Find where the given text appears and provide that cell's center as [x, y] coordinate. 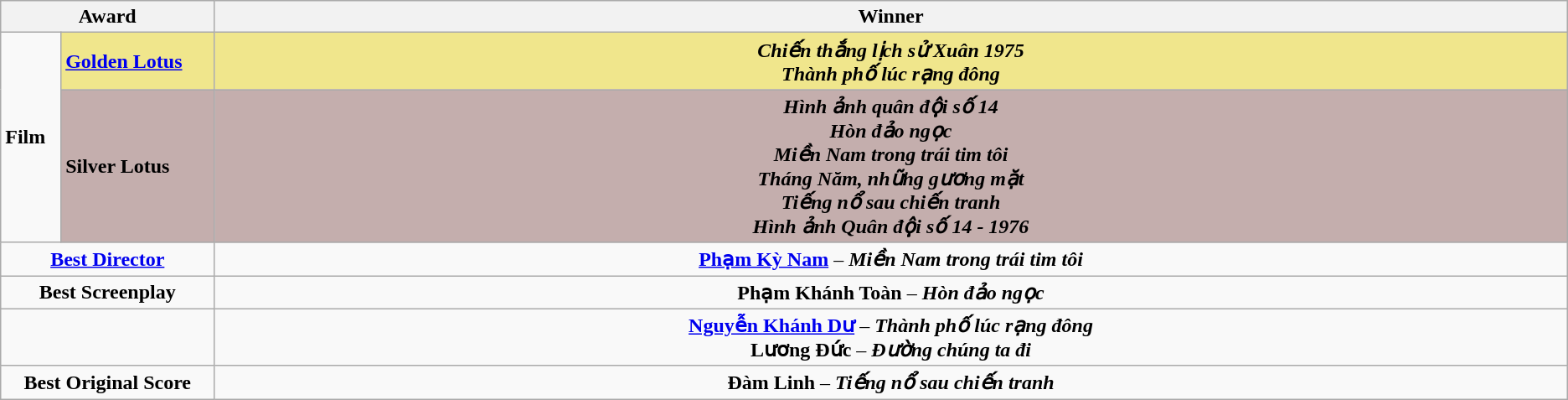
Award [107, 17]
Chiến thắng lịch sử Xuân 1975Thành phố lúc rạng đông [891, 61]
Film [31, 138]
Golden Lotus [137, 61]
Best Director [107, 259]
Silver Lotus [137, 166]
Winner [891, 17]
Nguyễn Khánh Dư – Thành phố lúc rạng đôngLương Đức – Đường chúng ta đi [891, 337]
Phạm Kỳ Nam – Miền Nam trong trái tim tôi [891, 259]
Phạm Khánh Toàn – Hòn đảo ngọc [891, 292]
Best Screenplay [107, 292]
Đàm Linh – Tiếng nổ sau chiến tranh [891, 382]
Hình ảnh quân đội số 14Hòn đảo ngọcMiền Nam trong trái tim tôiTháng Năm, những gương mặtTiếng nổ sau chiến tranhHình ảnh Quân đội số 14 - 1976 [891, 166]
Best Original Score [107, 382]
